Return the [x, y] coordinate for the center point of the cell that contains the specified text.  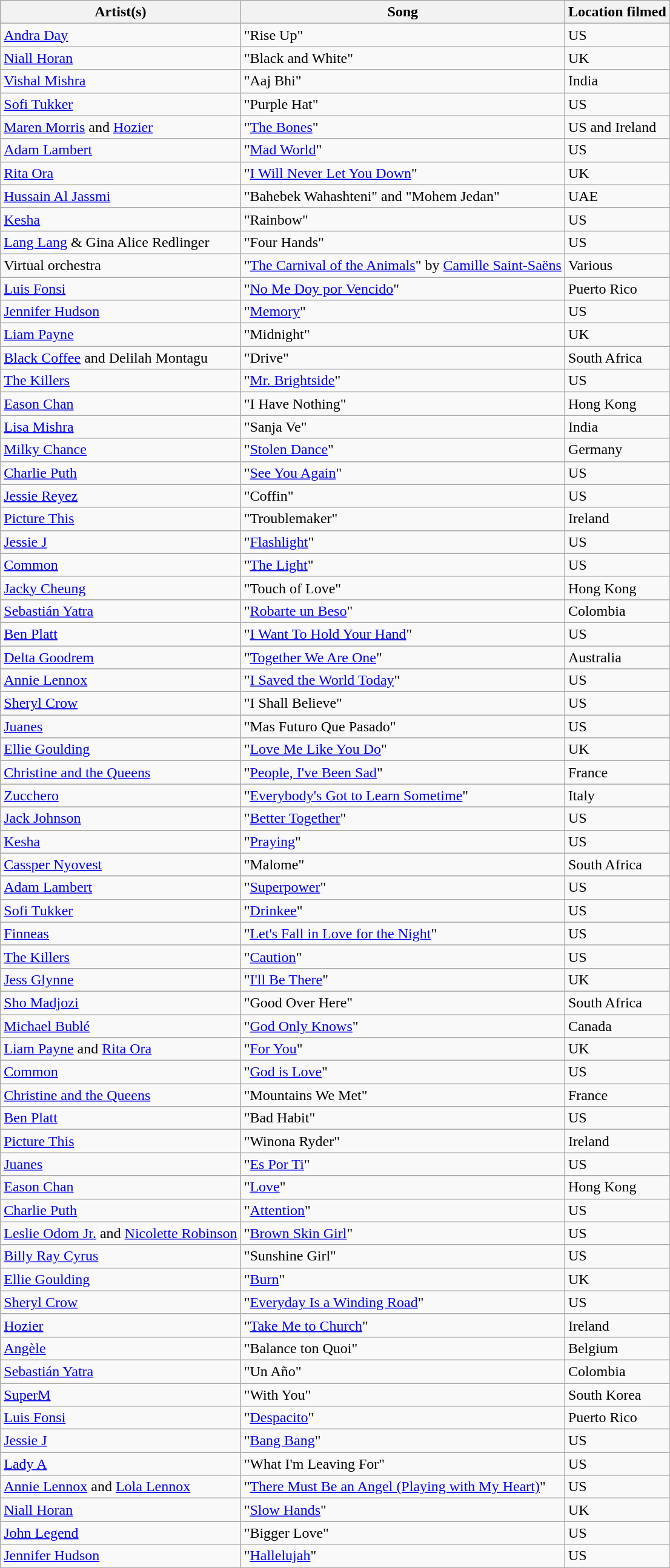
"Drinkee" [402, 911]
Jess Glynne [121, 980]
Cassper Nyovest [121, 865]
Belgium [617, 1348]
"The Light" [402, 565]
Canada [617, 1026]
"Everybody's Got to Learn Sometime" [402, 796]
"Flashlight" [402, 542]
"Aaj Bhi" [402, 81]
"I Have Nothing" [402, 404]
"Good Over Here" [402, 1003]
UAE [617, 196]
Leslie Odom Jr. and Nicolette Robinson [121, 1233]
"Memory" [402, 312]
"Sanja Ve" [402, 427]
"Attention" [402, 1210]
Finneas [121, 934]
"I Want To Hold Your Hand" [402, 634]
Zucchero [121, 796]
"There Must Be an Angel (Playing with My Heart)" [402, 1487]
"Coffin" [402, 496]
"Black and White" [402, 58]
Germany [617, 450]
"For You" [402, 1049]
John Legend [121, 1533]
"With You" [402, 1394]
Jack Johnson [121, 819]
Australia [617, 657]
Lisa Mishra [121, 427]
"Robarte un Beso" [402, 611]
"Despacito" [402, 1418]
"I Shall Believe" [402, 703]
"Brown Skin Girl" [402, 1233]
Vishal Mishra [121, 81]
"Drive" [402, 358]
"Love" [402, 1187]
"Superpower" [402, 888]
Liam Payne and Rita Ora [121, 1049]
"Hallelujah" [402, 1556]
"Rise Up" [402, 35]
"God Only Knows" [402, 1026]
"Better Together" [402, 819]
"The Bones" [402, 127]
Annie Lennox and Lola Lennox [121, 1487]
"Let's Fall in Love for the Night" [402, 934]
Location filmed [617, 12]
"Balance ton Quoi" [402, 1348]
"Sunshine Girl" [402, 1256]
Hozier [121, 1325]
Liam Payne [121, 335]
"Purple Hat" [402, 104]
"Four Hands" [402, 242]
Andra Day [121, 35]
Artist(s) [121, 12]
"Winona Ryder" [402, 1141]
"Mad World" [402, 150]
"Caution" [402, 957]
"Slow Hands" [402, 1510]
"People, I've Been Sad" [402, 772]
"I'll Be There" [402, 980]
"What I'm Leaving For" [402, 1464]
"Everyday Is a Winding Road" [402, 1302]
"Praying" [402, 842]
"Take Me to Church" [402, 1325]
"I Will Never Let You Down" [402, 173]
"See You Again" [402, 473]
"Stolen Dance" [402, 450]
"Mas Futuro Que Pasado" [402, 726]
"Rainbow" [402, 219]
Lang Lang & Gina Alice Redlinger [121, 242]
"Mountains We Met" [402, 1095]
Billy Ray Cyrus [121, 1256]
"Bahebek Wahashteni" and "Mohem Jedan" [402, 196]
"Es Por Ti" [402, 1164]
Maren Morris and Hozier [121, 127]
"Un Año" [402, 1371]
"Touch of Love" [402, 588]
"Troublemaker" [402, 519]
Annie Lennox [121, 680]
"Mr. Brightside" [402, 381]
Italy [617, 796]
US and Ireland [617, 127]
Delta Goodrem [121, 657]
Milky Chance [121, 450]
Sho Madjozi [121, 1003]
"Together We Are One" [402, 657]
"Bad Habit" [402, 1118]
Song [402, 12]
Michael Bublé [121, 1026]
"Love Me Like You Do" [402, 749]
SuperM [121, 1394]
"God is Love" [402, 1072]
Rita Ora [121, 173]
"The Carnival of the Animals" by Camille Saint-Saëns [402, 265]
Hussain Al Jassmi [121, 196]
"No Me Doy por Vencido" [402, 289]
Jessie Reyez [121, 496]
"Malome" [402, 865]
Black Coffee and Delilah Montagu [121, 358]
"Bigger Love" [402, 1533]
Virtual orchestra [121, 265]
Jacky Cheung [121, 588]
Various [617, 265]
"I Saved the World Today" [402, 680]
"Bang Bang" [402, 1441]
"Midnight" [402, 335]
Lady A [121, 1464]
"Burn" [402, 1279]
South Korea [617, 1394]
Angèle [121, 1348]
